Provide the (x, y) coordinate of the cell's center where the given text is located.  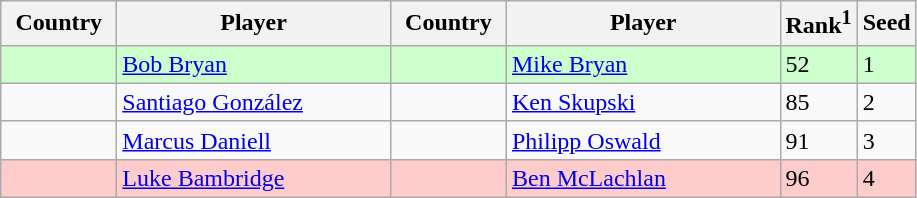
91 (818, 140)
85 (818, 102)
3 (886, 140)
1 (886, 64)
Philipp Oswald (643, 140)
Rank1 (818, 24)
Mike Bryan (643, 64)
96 (818, 178)
Ken Skupski (643, 102)
4 (886, 178)
Seed (886, 24)
2 (886, 102)
Ben McLachlan (643, 178)
Luke Bambridge (254, 178)
Santiago González (254, 102)
Marcus Daniell (254, 140)
Bob Bryan (254, 64)
52 (818, 64)
